Output the (X, Y) coordinate of the center of the cell containing the given text.  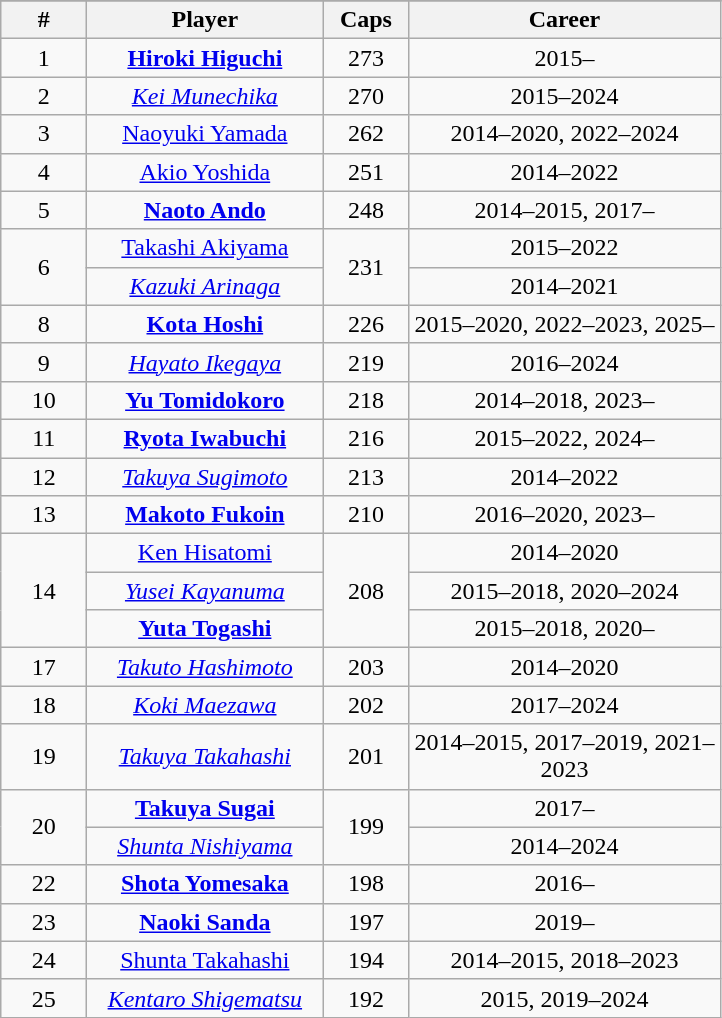
Naoki Sanda (205, 922)
Naoyuki Yamada (205, 134)
Hayato Ikegaya (205, 362)
2014–2015, 2018–2023 (564, 960)
# (44, 20)
Player (205, 20)
Takashi Akiyama (205, 248)
Yuta Togashi (205, 629)
Takuya Sugai (205, 808)
24 (44, 960)
Yu Tomidokoro (205, 400)
2015–2022, 2024– (564, 438)
1 (44, 58)
210 (366, 515)
2015, 2019–2024 (564, 998)
2016– (564, 884)
197 (366, 922)
17 (44, 667)
201 (366, 756)
14 (44, 591)
Hiroki Higuchi (205, 58)
216 (366, 438)
Takuya Sugimoto (205, 477)
25 (44, 998)
Kei Munechika (205, 96)
Ryota Iwabuchi (205, 438)
3 (44, 134)
2015–2024 (564, 96)
213 (366, 477)
231 (366, 267)
Makoto Fukoin (205, 515)
Takuya Takahashi (205, 756)
2019– (564, 922)
12 (44, 477)
2017– (564, 808)
Caps (366, 20)
Career (564, 20)
192 (366, 998)
Takuto Hashimoto (205, 667)
4 (44, 172)
18 (44, 705)
2014–2015, 2017–2019, 2021–2023 (564, 756)
Naoto Ando (205, 210)
208 (366, 591)
Ken Hisatomi (205, 553)
2016–2024 (564, 362)
202 (366, 705)
Shunta Nishiyama (205, 846)
248 (366, 210)
8 (44, 324)
2014–2021 (564, 286)
2015–2020, 2022–2023, 2025– (564, 324)
262 (366, 134)
2014–2018, 2023– (564, 400)
226 (366, 324)
Akio Yoshida (205, 172)
Kentaro Shigematsu (205, 998)
Kota Hoshi (205, 324)
Koki Maezawa (205, 705)
11 (44, 438)
2014–2020, 2022–2024 (564, 134)
13 (44, 515)
Yusei Kayanuma (205, 591)
218 (366, 400)
199 (366, 827)
Shunta Takahashi (205, 960)
198 (366, 884)
22 (44, 884)
2016–2020, 2023– (564, 515)
2 (44, 96)
19 (44, 756)
9 (44, 362)
23 (44, 922)
203 (366, 667)
2015– (564, 58)
Kazuki Arinaga (205, 286)
194 (366, 960)
2014–2015, 2017– (564, 210)
219 (366, 362)
6 (44, 267)
273 (366, 58)
270 (366, 96)
10 (44, 400)
2015–2018, 2020–2024 (564, 591)
2017–2024 (564, 705)
Shota Yomesaka (205, 884)
5 (44, 210)
2015–2018, 2020– (564, 629)
251 (366, 172)
20 (44, 827)
2014–2024 (564, 846)
2015–2022 (564, 248)
